Find where the given text appears and provide that cell's center as [x, y] coordinate. 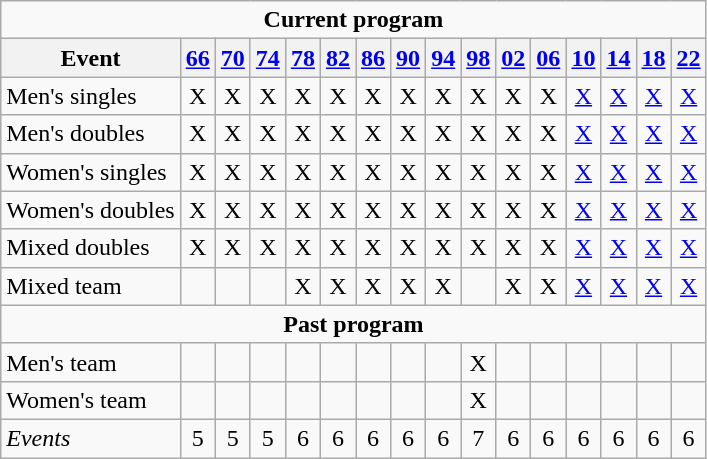
82 [338, 58]
7 [478, 438]
78 [302, 58]
70 [232, 58]
18 [654, 58]
86 [374, 58]
22 [688, 58]
Women's doubles [90, 210]
Mixed doubles [90, 248]
Mixed team [90, 286]
74 [268, 58]
Men's doubles [90, 134]
14 [618, 58]
98 [478, 58]
Men's team [90, 362]
90 [408, 58]
02 [514, 58]
10 [584, 58]
Current program [354, 20]
94 [444, 58]
Men's singles [90, 96]
Women's singles [90, 172]
Women's team [90, 400]
Event [90, 58]
66 [198, 58]
Past program [354, 324]
Events [90, 438]
06 [548, 58]
